Search for the cell housing the specified text and yield its (X, Y) center coordinate. 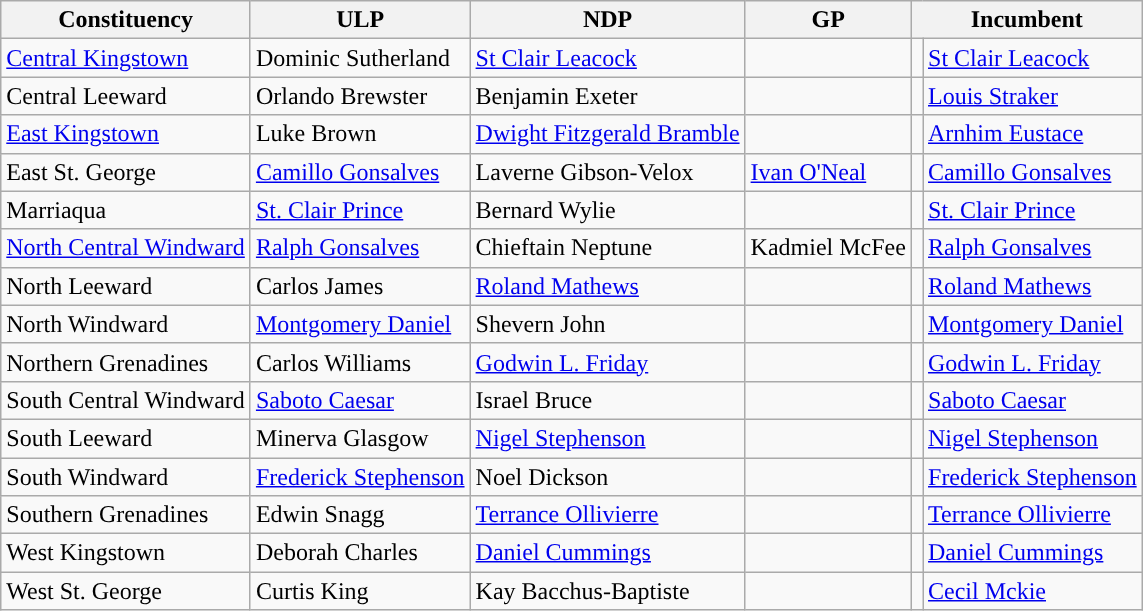
Dominic Sutherland (360, 58)
East St. George (126, 172)
Central Kingstown (126, 58)
Carlos Williams (360, 362)
Minerva Glasgow (360, 438)
Deborah Charles (360, 553)
Noel Dickson (608, 477)
Cecil Mckie (1032, 591)
South Central Windward (126, 400)
GP (828, 20)
Ivan O'Neal (828, 172)
Curtis King (360, 591)
Carlos James (360, 286)
Kay Bacchus-Baptiste (608, 591)
Orlando Brewster (360, 96)
Shevern John (608, 324)
West St. George (126, 591)
West Kingstown (126, 553)
Central Leeward (126, 96)
Louis Straker (1032, 96)
South Leeward (126, 438)
Luke Brown (360, 134)
North Central Windward (126, 248)
Southern Grenadines (126, 515)
North Windward (126, 324)
Constituency (126, 20)
Edwin Snagg (360, 515)
Chieftain Neptune (608, 248)
North Leeward (126, 286)
South Windward (126, 477)
Benjamin Exeter (608, 96)
Bernard Wylie (608, 210)
ULP (360, 20)
East Kingstown (126, 134)
Kadmiel McFee (828, 248)
Dwight Fitzgerald Bramble (608, 134)
Israel Bruce (608, 400)
Laverne Gibson-Velox (608, 172)
Arnhim Eustace (1032, 134)
NDP (608, 20)
Marriaqua (126, 210)
Incumbent (1026, 20)
Northern Grenadines (126, 362)
